Output the (x, y) coordinate of the center of the cell containing the given text.  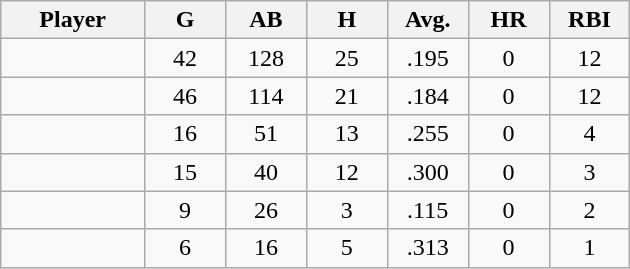
1 (590, 248)
128 (266, 58)
42 (186, 58)
4 (590, 134)
Avg. (428, 20)
.195 (428, 58)
114 (266, 96)
51 (266, 134)
46 (186, 96)
AB (266, 20)
RBI (590, 20)
.313 (428, 248)
.184 (428, 96)
Player (73, 20)
G (186, 20)
21 (346, 96)
25 (346, 58)
H (346, 20)
.300 (428, 172)
9 (186, 210)
13 (346, 134)
6 (186, 248)
2 (590, 210)
.255 (428, 134)
HR (508, 20)
15 (186, 172)
.115 (428, 210)
5 (346, 248)
26 (266, 210)
40 (266, 172)
